Determine the [x, y] coordinate at the center of the cell enclosing the given text.  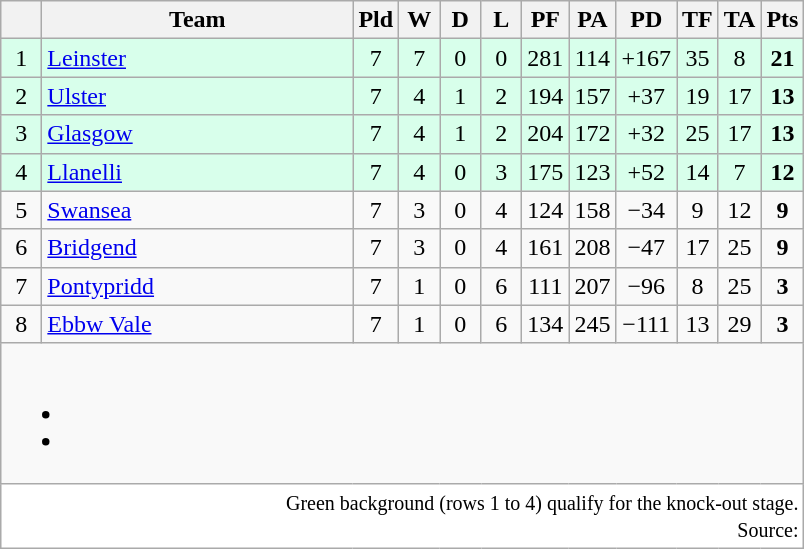
PD [646, 20]
L [502, 20]
+37 [646, 96]
D [460, 20]
Bridgend [198, 248]
Ebbw Vale [198, 324]
157 [592, 96]
207 [592, 286]
194 [546, 96]
134 [546, 324]
Pts [782, 20]
21 [782, 58]
Llanelli [198, 172]
123 [592, 172]
W [420, 20]
124 [546, 210]
245 [592, 324]
Team [198, 20]
5 [22, 210]
Ulster [198, 96]
281 [546, 58]
Pld [376, 20]
−34 [646, 210]
−111 [646, 324]
204 [546, 134]
114 [592, 58]
172 [592, 134]
−47 [646, 248]
+52 [646, 172]
175 [546, 172]
Glasgow [198, 134]
Leinster [198, 58]
TF [698, 20]
29 [740, 324]
Green background (rows 1 to 4) qualify for the knock-out stage.Source: [402, 516]
111 [546, 286]
158 [592, 210]
+32 [646, 134]
+167 [646, 58]
−96 [646, 286]
208 [592, 248]
TA [740, 20]
Swansea [198, 210]
35 [698, 58]
14 [698, 172]
161 [546, 248]
19 [698, 96]
PF [546, 20]
PA [592, 20]
Pontypridd [198, 286]
